Extract the [x, y] coordinate from the center of the cell holding the provided text.  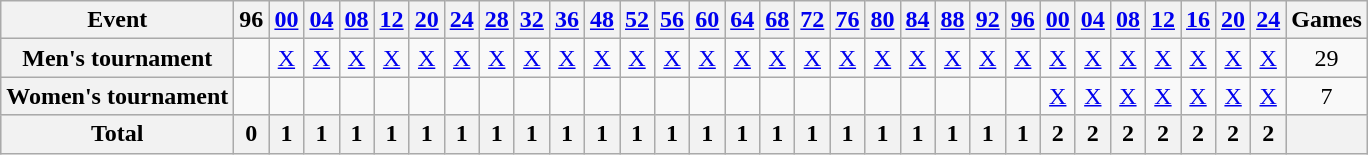
7 [1327, 96]
Total [118, 134]
0 [252, 134]
28 [496, 20]
Event [118, 20]
56 [672, 20]
Games [1327, 20]
52 [638, 20]
36 [566, 20]
48 [602, 20]
29 [1327, 58]
Men's tournament [118, 58]
32 [532, 20]
92 [988, 20]
80 [882, 20]
76 [848, 20]
88 [952, 20]
16 [1198, 20]
72 [812, 20]
Women's tournament [118, 96]
60 [708, 20]
68 [778, 20]
64 [742, 20]
84 [918, 20]
